Return the (x, y) coordinate for the center point of the cell that contains the specified text.  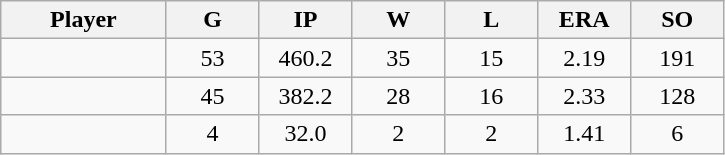
G (212, 20)
53 (212, 58)
2.33 (584, 96)
1.41 (584, 134)
191 (678, 58)
4 (212, 134)
28 (398, 96)
Player (84, 20)
ERA (584, 20)
32.0 (306, 134)
L (492, 20)
45 (212, 96)
382.2 (306, 96)
460.2 (306, 58)
W (398, 20)
6 (678, 134)
SO (678, 20)
15 (492, 58)
16 (492, 96)
2.19 (584, 58)
128 (678, 96)
IP (306, 20)
35 (398, 58)
